Provide the [X, Y] coordinate of the cell's center where the given text is located.  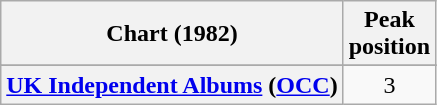
3 [389, 85]
UK Independent Albums (OCC) [172, 85]
Peakposition [389, 34]
Chart (1982) [172, 34]
